Identify which cell holds the provided text, then report its (x, y) central coordinate. 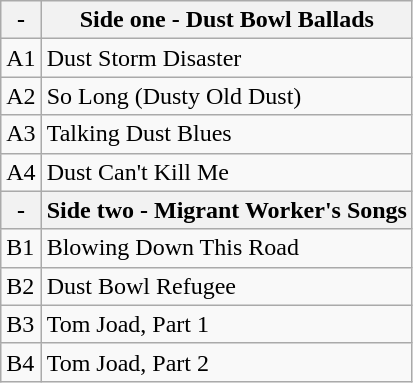
A1 (21, 58)
B2 (21, 286)
A4 (21, 172)
Blowing Down This Road (226, 248)
B4 (21, 362)
So Long (Dusty Old Dust) (226, 96)
B1 (21, 248)
A3 (21, 134)
B3 (21, 324)
Dust Can't Kill Me (226, 172)
Dust Storm Disaster (226, 58)
Talking Dust Blues (226, 134)
Tom Joad, Part 2 (226, 362)
Tom Joad, Part 1 (226, 324)
Side two - Migrant Worker's Songs (226, 210)
Side one - Dust Bowl Ballads (226, 20)
Dust Bowl Refugee (226, 286)
A2 (21, 96)
